Provide the (X, Y) coordinate of the cell's center where the given text is located.  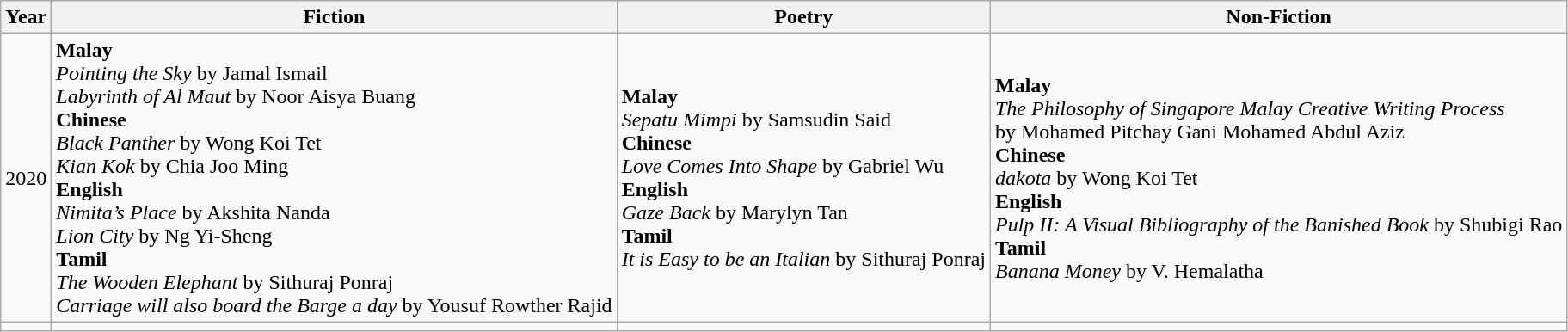
2020 (26, 177)
Fiction (334, 17)
Year (26, 17)
Non-Fiction (1278, 17)
Poetry (803, 17)
